Capture the cell that displays the provided text and extract its [x, y] central coordinate. 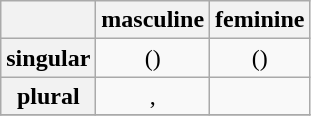
masculine [153, 20]
, [153, 96]
plural [48, 96]
singular [48, 58]
feminine [260, 20]
